From the cell containing the given text, extract its center point as [x, y] coordinate. 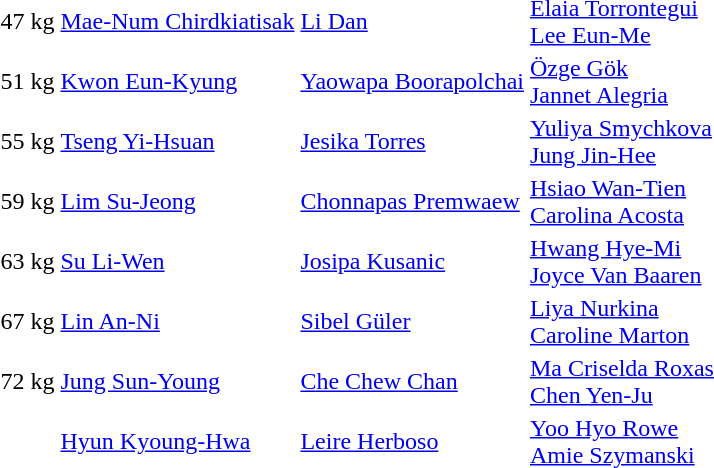
Sibel Güler [412, 322]
Su Li-Wen [178, 262]
Jung Sun-Young [178, 382]
Jesika Torres [412, 142]
Kwon Eun-Kyung [178, 82]
Yaowapa Boorapolchai [412, 82]
Che Chew Chan [412, 382]
Lin An-Ni [178, 322]
Lim Su-Jeong [178, 202]
Josipa Kusanic [412, 262]
Chonnapas Premwaew [412, 202]
Tseng Yi-Hsuan [178, 142]
